Capture the cell that displays the provided text and extract its [X, Y] central coordinate. 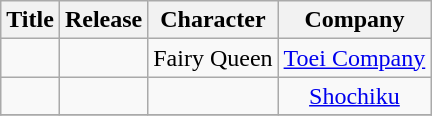
Title [30, 20]
Company [354, 20]
Character [213, 20]
Toei Company [354, 58]
Release [103, 20]
Fairy Queen [213, 58]
Shochiku [354, 96]
